Locate the cell with the specified text and output its (x, y) center coordinate. 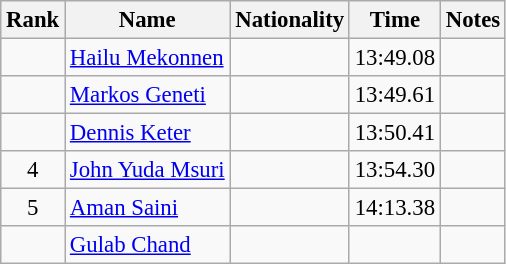
Nationality (290, 20)
13:50.41 (394, 133)
Time (394, 20)
Gulab Chand (148, 245)
13:54.30 (394, 170)
Rank (33, 20)
5 (33, 208)
Markos Geneti (148, 95)
Dennis Keter (148, 133)
Notes (472, 20)
Name (148, 20)
13:49.61 (394, 95)
4 (33, 170)
14:13.38 (394, 208)
Hailu Mekonnen (148, 58)
13:49.08 (394, 58)
John Yuda Msuri (148, 170)
Aman Saini (148, 208)
